For the text-containing cell, return its midpoint in [X, Y] coordinate format. 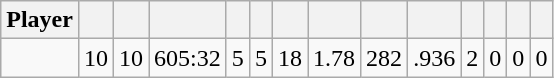
Player [40, 20]
18 [290, 58]
.936 [434, 58]
605:32 [188, 58]
1.78 [334, 58]
2 [472, 58]
282 [384, 58]
